Return (X, Y) of the center of cell containing provided text 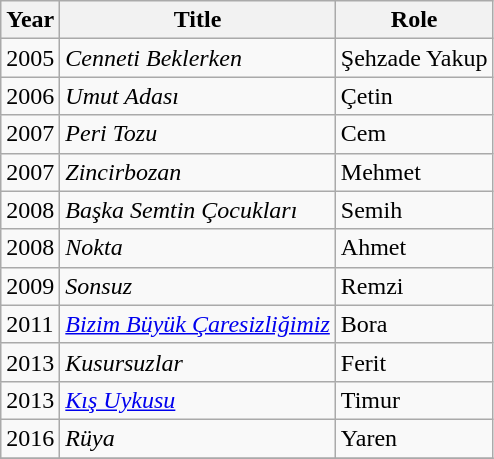
Nokta (198, 248)
Rüya (198, 438)
Kusursuzlar (198, 362)
2005 (30, 58)
Ahmet (414, 248)
Cenneti Beklerken (198, 58)
Peri Tozu (198, 134)
Remzi (414, 286)
Kış Uykusu (198, 400)
Sonsuz (198, 286)
2006 (30, 96)
2016 (30, 438)
Zincirbozan (198, 172)
Title (198, 20)
Şehzade Yakup (414, 58)
2009 (30, 286)
Mehmet (414, 172)
Year (30, 20)
Role (414, 20)
2011 (30, 324)
Başka Semtin Çocukları (198, 210)
Bizim Büyük Çaresizliğimiz (198, 324)
Çetin (414, 96)
Umut Adası (198, 96)
Bora (414, 324)
Timur (414, 400)
Semih (414, 210)
Cem (414, 134)
Ferit (414, 362)
Yaren (414, 438)
